From the cell containing the given text, extract its center point as [X, Y] coordinate. 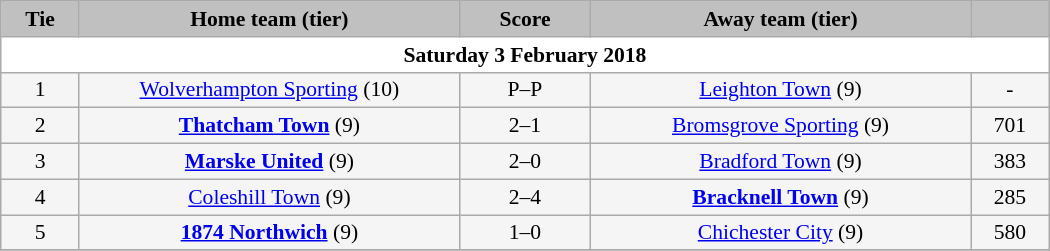
Away team (tier) [781, 19]
Chichester City (9) [781, 233]
2 [40, 126]
Coleshill Town (9) [269, 197]
4 [40, 197]
Bracknell Town (9) [781, 197]
2–4 [524, 197]
Marske United (9) [269, 162]
1 [40, 90]
2–1 [524, 126]
Home team (tier) [269, 19]
Wolverhampton Sporting (10) [269, 90]
580 [1010, 233]
285 [1010, 197]
5 [40, 233]
Tie [40, 19]
1874 Northwich (9) [269, 233]
Score [524, 19]
Thatcham Town (9) [269, 126]
Leighton Town (9) [781, 90]
383 [1010, 162]
P–P [524, 90]
Bromsgrove Sporting (9) [781, 126]
2–0 [524, 162]
1–0 [524, 233]
701 [1010, 126]
Bradford Town (9) [781, 162]
3 [40, 162]
Saturday 3 February 2018 [525, 55]
- [1010, 90]
